Extract the [x, y] coordinate from the center of the cell holding the provided text.  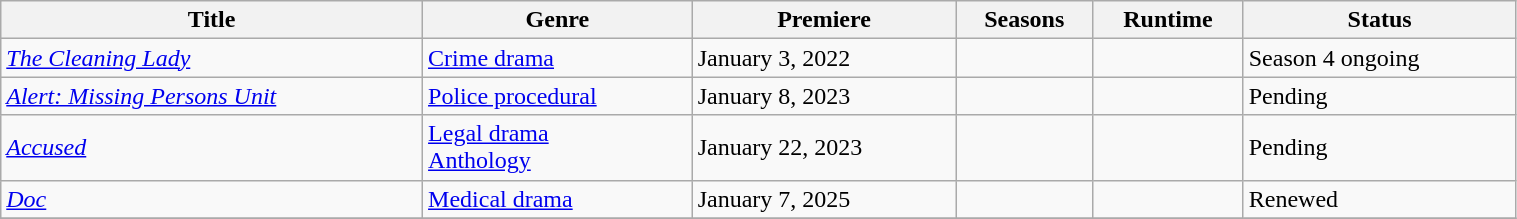
January 8, 2023 [824, 96]
Renewed [1380, 199]
Doc [212, 199]
The Cleaning Lady [212, 58]
Season 4 ongoing [1380, 58]
Runtime [1168, 20]
Genre [558, 20]
Crime drama [558, 58]
January 7, 2025 [824, 199]
Seasons [1024, 20]
Premiere [824, 20]
Police procedural [558, 96]
Status [1380, 20]
Accused [212, 148]
Medical drama [558, 199]
Legal dramaAnthology [558, 148]
January 22, 2023 [824, 148]
Title [212, 20]
January 3, 2022 [824, 58]
Alert: Missing Persons Unit [212, 96]
